From the cell containing the given text, extract its center point as (x, y) coordinate. 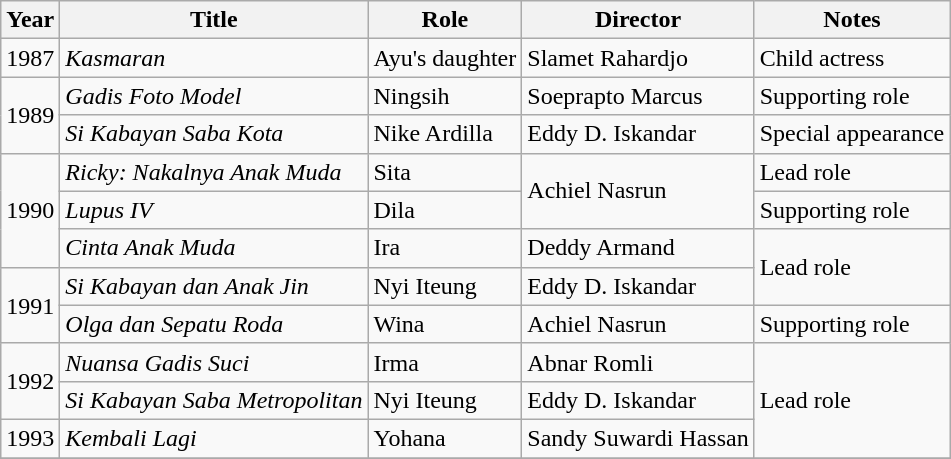
1991 (30, 305)
1989 (30, 115)
Lupus IV (214, 210)
Irma (445, 362)
Ningsih (445, 96)
Deddy Armand (638, 248)
Nuansa Gadis Suci (214, 362)
Cinta Anak Muda (214, 248)
Slamet Rahardjo (638, 58)
Kembali Lagi (214, 438)
Abnar Romli (638, 362)
Wina (445, 324)
Ricky: Nakalnya Anak Muda (214, 172)
1987 (30, 58)
Sita (445, 172)
Dila (445, 210)
1992 (30, 381)
Year (30, 20)
Special appearance (852, 134)
Nike Ardilla (445, 134)
Si Kabayan dan Anak Jin (214, 286)
Role (445, 20)
Ayu's daughter (445, 58)
Soeprapto Marcus (638, 96)
Child actress (852, 58)
Si Kabayan Saba Kota (214, 134)
Sandy Suwardi Hassan (638, 438)
Ira (445, 248)
1993 (30, 438)
Olga dan Sepatu Roda (214, 324)
Director (638, 20)
Yohana (445, 438)
1990 (30, 210)
Notes (852, 20)
Kasmaran (214, 58)
Gadis Foto Model (214, 96)
Title (214, 20)
Si Kabayan Saba Metropolitan (214, 400)
